Return the (X, Y) coordinate for the center point of the cell that contains the specified text.  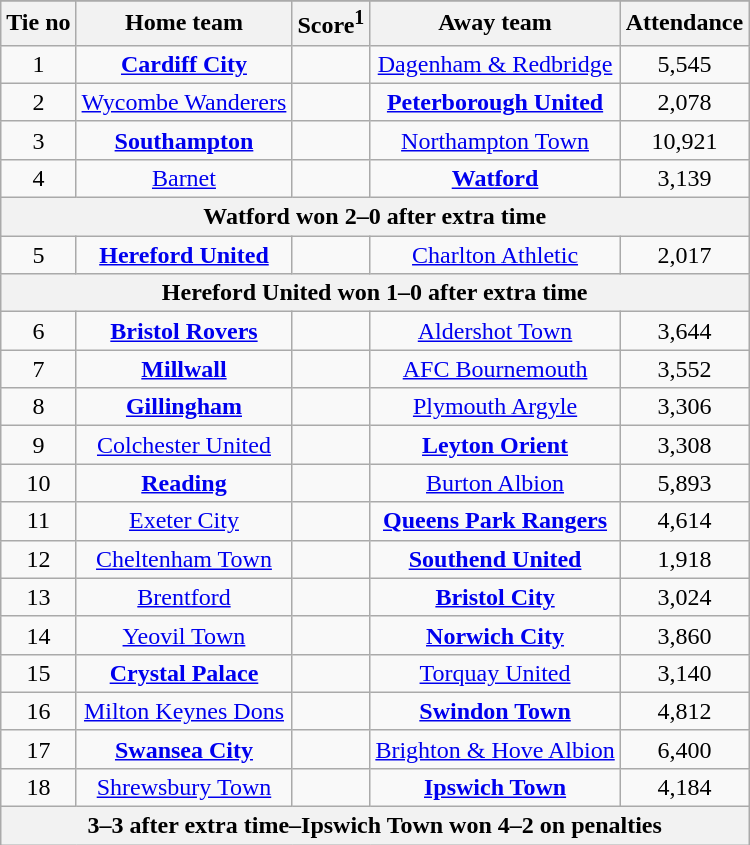
Cardiff City (184, 64)
Away team (495, 24)
5 (38, 255)
3,139 (684, 178)
Crystal Palace (184, 673)
10 (38, 483)
Swansea City (184, 749)
Southampton (184, 140)
Torquay United (495, 673)
4,184 (684, 787)
Northampton Town (495, 140)
7 (38, 369)
Exeter City (184, 521)
Queens Park Rangers (495, 521)
Milton Keynes Dons (184, 711)
Watford won 2–0 after extra time (375, 217)
Colchester United (184, 445)
Wycombe Wanderers (184, 102)
12 (38, 559)
6 (38, 331)
Leyton Orient (495, 445)
3–3 after extra time–Ipswich Town won 4–2 on penalties (375, 826)
5,545 (684, 64)
Southend United (495, 559)
Tie no (38, 24)
Yeovil Town (184, 635)
Reading (184, 483)
14 (38, 635)
Watford (495, 178)
Score1 (331, 24)
Burton Albion (495, 483)
Millwall (184, 369)
15 (38, 673)
4,614 (684, 521)
4 (38, 178)
3,140 (684, 673)
2,017 (684, 255)
Shrewsbury Town (184, 787)
8 (38, 407)
Brighton & Hove Albion (495, 749)
3,024 (684, 597)
Charlton Athletic (495, 255)
Bristol City (495, 597)
Brentford (184, 597)
1,918 (684, 559)
Peterborough United (495, 102)
18 (38, 787)
10,921 (684, 140)
3 (38, 140)
Gillingham (184, 407)
Aldershot Town (495, 331)
2,078 (684, 102)
Home team (184, 24)
3,644 (684, 331)
3,860 (684, 635)
Barnet (184, 178)
1 (38, 64)
Dagenham & Redbridge (495, 64)
3,308 (684, 445)
2 (38, 102)
11 (38, 521)
Hereford United (184, 255)
AFC Bournemouth (495, 369)
4,812 (684, 711)
9 (38, 445)
17 (38, 749)
Cheltenham Town (184, 559)
5,893 (684, 483)
13 (38, 597)
Bristol Rovers (184, 331)
3,552 (684, 369)
Norwich City (495, 635)
Swindon Town (495, 711)
16 (38, 711)
Attendance (684, 24)
Plymouth Argyle (495, 407)
6,400 (684, 749)
Hereford United won 1–0 after extra time (375, 293)
3,306 (684, 407)
Ipswich Town (495, 787)
